Capture the cell that displays the provided text and extract its (x, y) central coordinate. 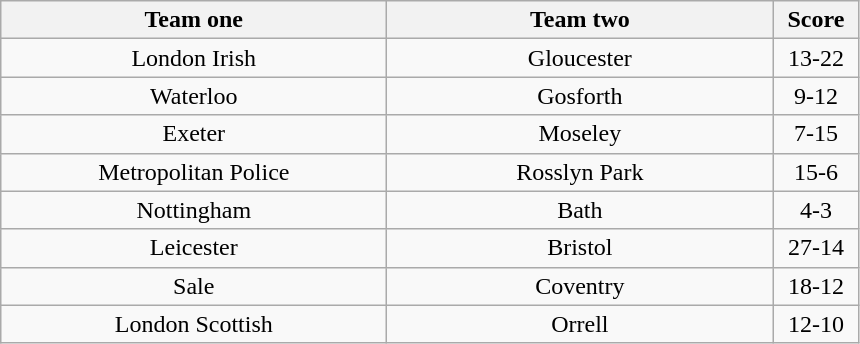
Metropolitan Police (194, 172)
13-22 (816, 58)
Score (816, 20)
London Scottish (194, 324)
Gosforth (580, 96)
9-12 (816, 96)
27-14 (816, 248)
Bristol (580, 248)
4-3 (816, 210)
Leicester (194, 248)
15-6 (816, 172)
Nottingham (194, 210)
Gloucester (580, 58)
Moseley (580, 134)
Exeter (194, 134)
18-12 (816, 286)
Coventry (580, 286)
Sale (194, 286)
Waterloo (194, 96)
12-10 (816, 324)
Orrell (580, 324)
Team one (194, 20)
Team two (580, 20)
Bath (580, 210)
7-15 (816, 134)
Rosslyn Park (580, 172)
London Irish (194, 58)
